Extract the (x, y) coordinate from the center of the cell holding the provided text.  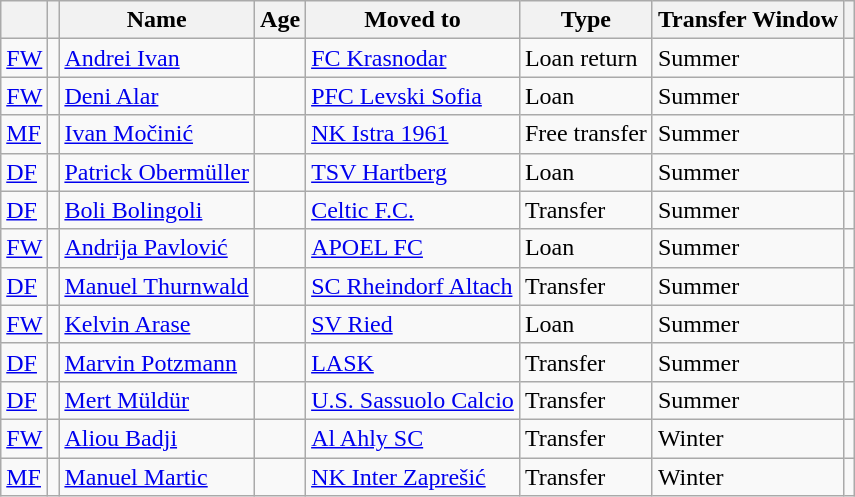
Moved to (413, 20)
Free transfer (586, 134)
PFC Levski Sofia (413, 96)
Aliou Badji (157, 438)
Age (280, 20)
Celtic F.C. (413, 210)
LASK (413, 362)
Deni Alar (157, 96)
Type (586, 20)
Transfer Window (748, 20)
NK Istra 1961 (413, 134)
APOEL FC (413, 248)
SC Rheindorf Altach (413, 286)
Andrei Ivan (157, 58)
U.S. Sassuolo Calcio (413, 400)
Manuel Thurnwald (157, 286)
Andrija Pavlović (157, 248)
SV Ried (413, 324)
Al Ahly SC (413, 438)
Marvin Potzmann (157, 362)
Loan return (586, 58)
Name (157, 20)
Manuel Martic (157, 477)
Boli Bolingoli (157, 210)
Kelvin Arase (157, 324)
FC Krasnodar (413, 58)
Ivan Močinić (157, 134)
Mert Müldür (157, 400)
TSV Hartberg (413, 172)
NK Inter Zaprešić (413, 477)
Patrick Obermüller (157, 172)
